Output the [x, y] coordinate of the center of the cell containing the given text.  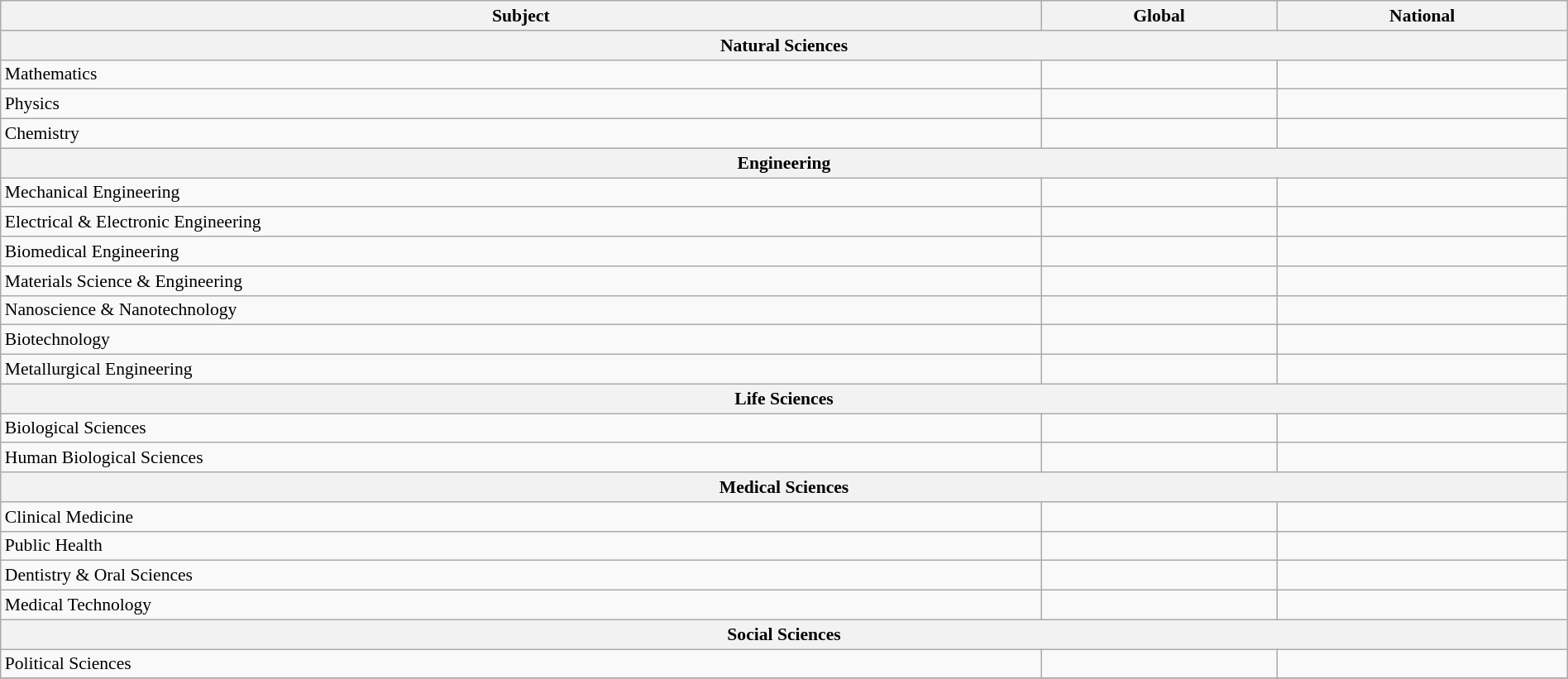
Life Sciences [784, 399]
Biological Sciences [521, 428]
Public Health [521, 546]
Metallurgical Engineering [521, 370]
Clinical Medicine [521, 517]
Mathematics [521, 74]
Medical Technology [521, 605]
Physics [521, 104]
Materials Science & Engineering [521, 281]
Nanoscience & Nanotechnology [521, 310]
Global [1159, 16]
Social Sciences [784, 634]
Chemistry [521, 134]
Dentistry & Oral Sciences [521, 576]
National [1422, 16]
Subject [521, 16]
Human Biological Sciences [521, 458]
Biomedical Engineering [521, 251]
Mechanical Engineering [521, 193]
Biotechnology [521, 340]
Natural Sciences [784, 45]
Medical Sciences [784, 487]
Electrical & Electronic Engineering [521, 222]
Political Sciences [521, 664]
Engineering [784, 163]
